Provide the [X, Y] coordinate of the cell's center where the given text is located.  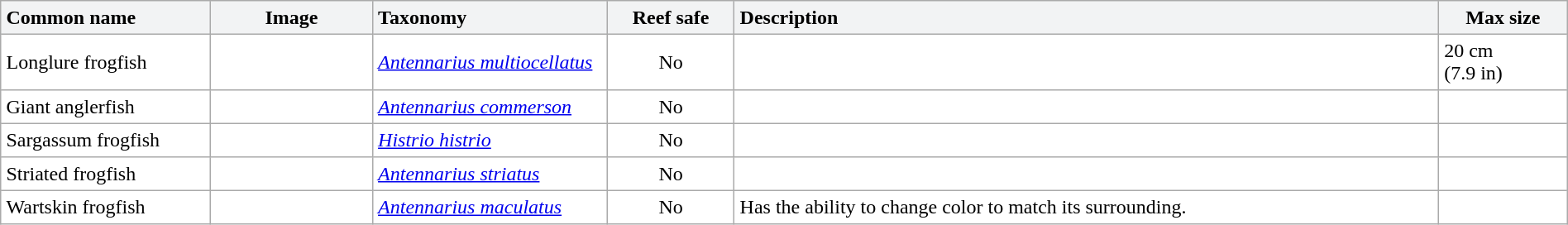
Antennarius commerson [490, 107]
Common name [106, 17]
Antennarius striatus [490, 174]
Sargassum frogfish [106, 140]
Taxonomy [490, 17]
Wartskin frogfish [106, 207]
Antennarius maculatus [490, 207]
Image [292, 17]
Striated frogfish [106, 174]
20 cm(7.9 in) [1503, 62]
Max size [1503, 17]
Antennarius multiocellatus [490, 62]
Longlure frogfish [106, 62]
Histrio histrio [490, 140]
Description [1087, 17]
Giant anglerfish [106, 107]
Has the ability to change color to match its surrounding. [1087, 207]
Reef safe [670, 17]
